Pinpoint the cell where the given text exists, returning its [x, y] midpoint coordinate. 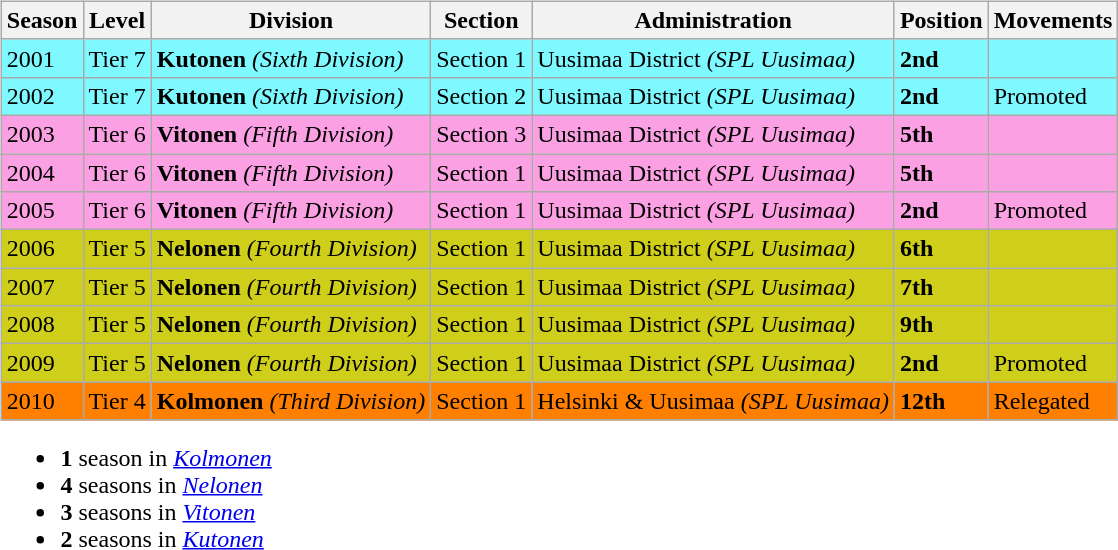
Season [42, 20]
Section 3 [482, 134]
Kolmonen (Third Division) [291, 401]
Relegated [1053, 401]
2007 [42, 287]
7th [941, 287]
2001 [42, 58]
2009 [42, 363]
9th [941, 325]
12th [941, 401]
Tier 4 [117, 401]
2008 [42, 325]
2004 [42, 173]
6th [941, 249]
2010 [42, 401]
Section 2 [482, 96]
Division [291, 20]
2006 [42, 249]
2005 [42, 211]
Section [482, 20]
Position [941, 20]
Level [117, 20]
Movements [1053, 20]
2002 [42, 96]
2003 [42, 134]
Helsinki & Uusimaa (SPL Uusimaa) [714, 401]
Administration [714, 20]
